Determine the (x, y) coordinate at the center of the cell enclosing the given text.  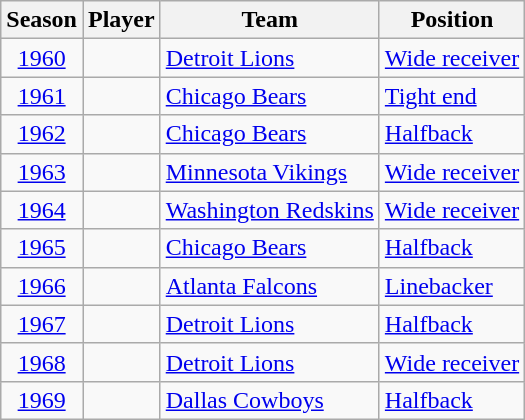
Atlanta Falcons (270, 286)
1960 (42, 58)
Linebacker (452, 286)
1968 (42, 362)
Washington Redskins (270, 210)
1965 (42, 248)
1967 (42, 324)
Team (270, 20)
1966 (42, 286)
Tight end (452, 96)
1963 (42, 172)
Dallas Cowboys (270, 400)
1961 (42, 96)
1969 (42, 400)
Player (121, 20)
1964 (42, 210)
Position (452, 20)
Season (42, 20)
1962 (42, 134)
Minnesota Vikings (270, 172)
